Find where the given text appears and provide that cell's center as (X, Y) coordinate. 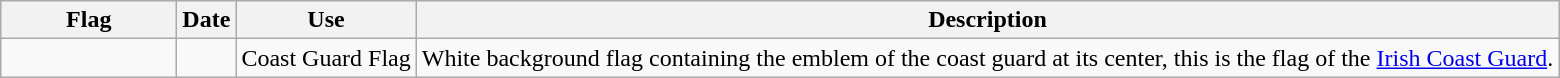
Date (206, 20)
Use (326, 20)
White background flag containing the emblem of the coast guard at its center, this is the flag of the Irish Coast Guard. (987, 58)
Flag (89, 20)
Description (987, 20)
Coast Guard Flag (326, 58)
